Detect which cell encompasses the target text, then output its (x, y) center coordinate. 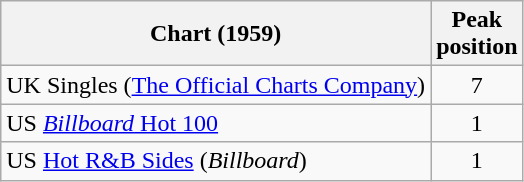
Peakposition (477, 34)
Chart (1959) (216, 34)
US Billboard Hot 100 (216, 123)
US Hot R&B Sides (Billboard) (216, 161)
UK Singles (The Official Charts Company) (216, 85)
7 (477, 85)
